Extract the (X, Y) coordinate from the center of the cell holding the provided text.  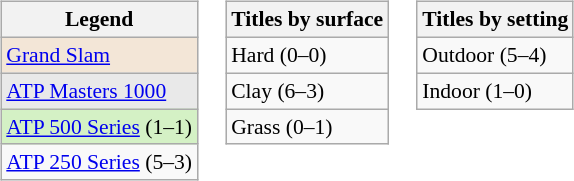
Titles by surface (307, 20)
ATP Masters 1000 (99, 91)
Grand Slam (99, 55)
Hard (0–0) (307, 55)
ATP 250 Series (5–3) (99, 162)
ATP 500 Series (1–1) (99, 127)
Indoor (1–0) (495, 91)
Clay (6–3) (307, 91)
Outdoor (5–4) (495, 55)
Titles by setting (495, 20)
Legend (99, 20)
Grass (0–1) (307, 127)
